Provide the (x, y) coordinate of the cell's center where the given text is located.  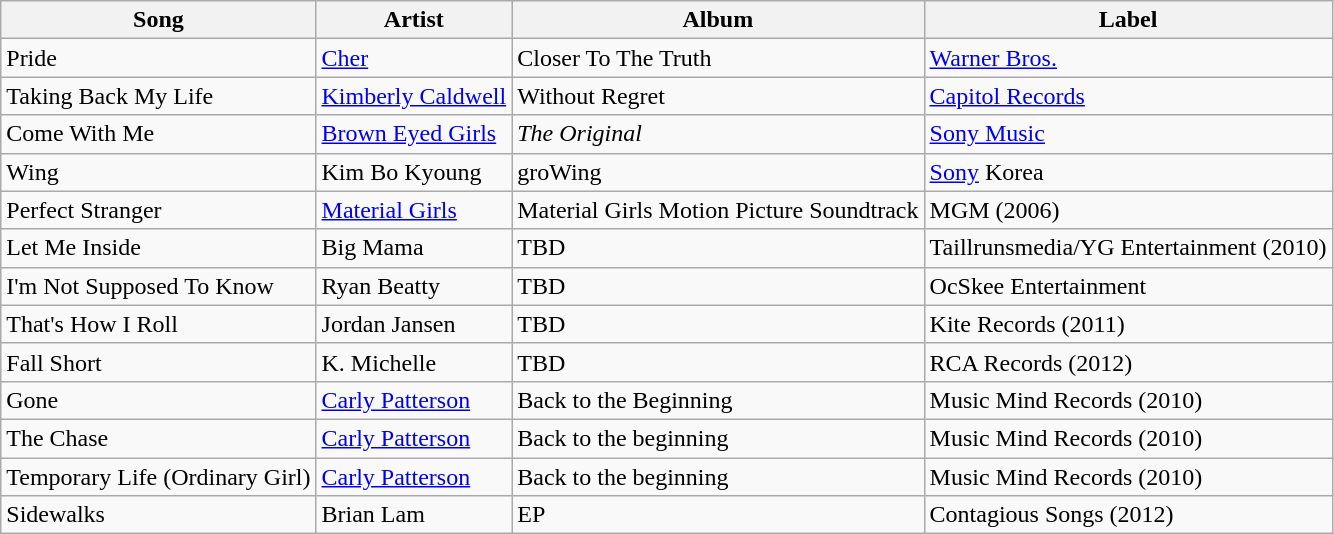
Brian Lam (414, 515)
K. Michelle (414, 362)
Sony Korea (1128, 172)
Contagious Songs (2012) (1128, 515)
Back to the Beginning (718, 400)
Taking Back My Life (158, 96)
Brown Eyed Girls (414, 134)
RCA Records (2012) (1128, 362)
Taillrunsmedia/YG Entertainment (2010) (1128, 248)
OcSkee Entertainment (1128, 286)
The Chase (158, 438)
Sony Music (1128, 134)
Temporary Life (Ordinary Girl) (158, 477)
Kim Bo Kyoung (414, 172)
That's How I Roll (158, 324)
Without Regret (718, 96)
Jordan Jansen (414, 324)
Let Me Inside (158, 248)
Big Mama (414, 248)
Kite Records (2011) (1128, 324)
Capitol Records (1128, 96)
Kimberly Caldwell (414, 96)
Cher (414, 58)
Wing (158, 172)
Closer To The Truth (718, 58)
Come With Me (158, 134)
Label (1128, 20)
The Original (718, 134)
Perfect Stranger (158, 210)
Sidewalks (158, 515)
Artist (414, 20)
Gone (158, 400)
groWing (718, 172)
EP (718, 515)
Warner Bros. (1128, 58)
I'm Not Supposed To Know (158, 286)
Song (158, 20)
Material Girls Motion Picture Soundtrack (718, 210)
Ryan Beatty (414, 286)
Fall Short (158, 362)
Material Girls (414, 210)
MGM (2006) (1128, 210)
Album (718, 20)
Pride (158, 58)
